Determine the [x, y] coordinate at the center of the cell enclosing the given text.  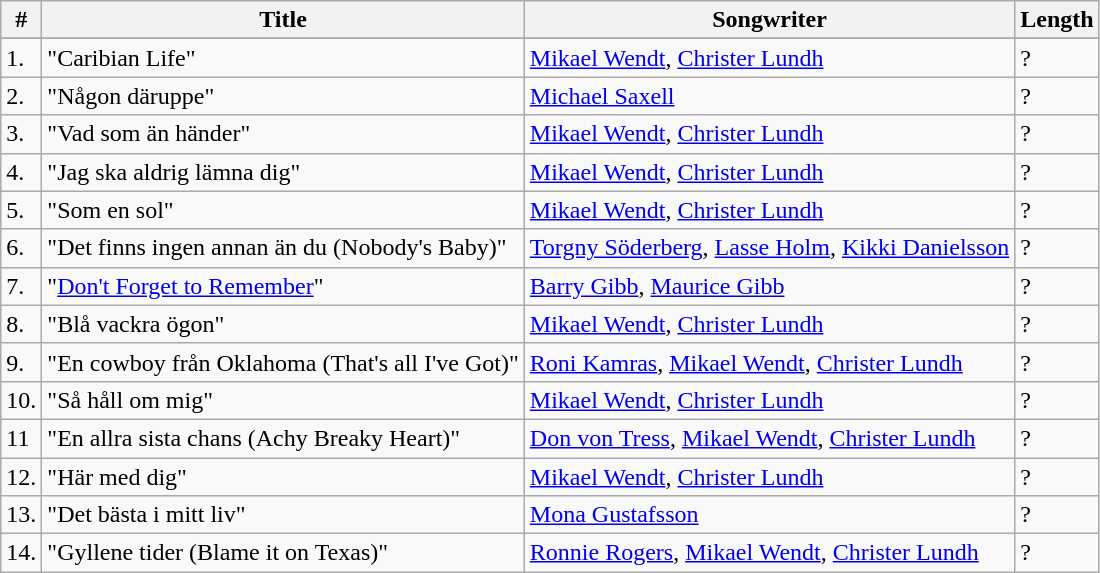
Michael Saxell [769, 96]
10. [22, 400]
Songwriter [769, 20]
3. [22, 134]
"Gyllene tider (Blame it on Texas)" [284, 553]
Roni Kamras, Mikael Wendt, Christer Lundh [769, 362]
Don von Tress, Mikael Wendt, Christer Lundh [769, 438]
4. [22, 172]
11 [22, 438]
# [22, 20]
5. [22, 210]
7. [22, 286]
6. [22, 248]
14. [22, 553]
"Det bästa i mitt liv" [284, 515]
"Det finns ingen annan än du (Nobody's Baby)" [284, 248]
"Don't Forget to Remember" [284, 286]
12. [22, 477]
Length [1057, 20]
1. [22, 58]
"Här med dig" [284, 477]
"Så håll om mig" [284, 400]
"Någon däruppe" [284, 96]
13. [22, 515]
Torgny Söderberg, Lasse Holm, Kikki Danielsson [769, 248]
"Blå vackra ögon" [284, 324]
2. [22, 96]
"Vad som än händer" [284, 134]
8. [22, 324]
Barry Gibb, Maurice Gibb [769, 286]
Ronnie Rogers, Mikael Wendt, Christer Lundh [769, 553]
"Som en sol" [284, 210]
"Caribian Life" [284, 58]
9. [22, 362]
Mona Gustafsson [769, 515]
"En cowboy från Oklahoma (That's all I've Got)" [284, 362]
Title [284, 20]
"En allra sista chans (Achy Breaky Heart)" [284, 438]
"Jag ska aldrig lämna dig" [284, 172]
